Search for the cell housing the specified text and yield its [X, Y] center coordinate. 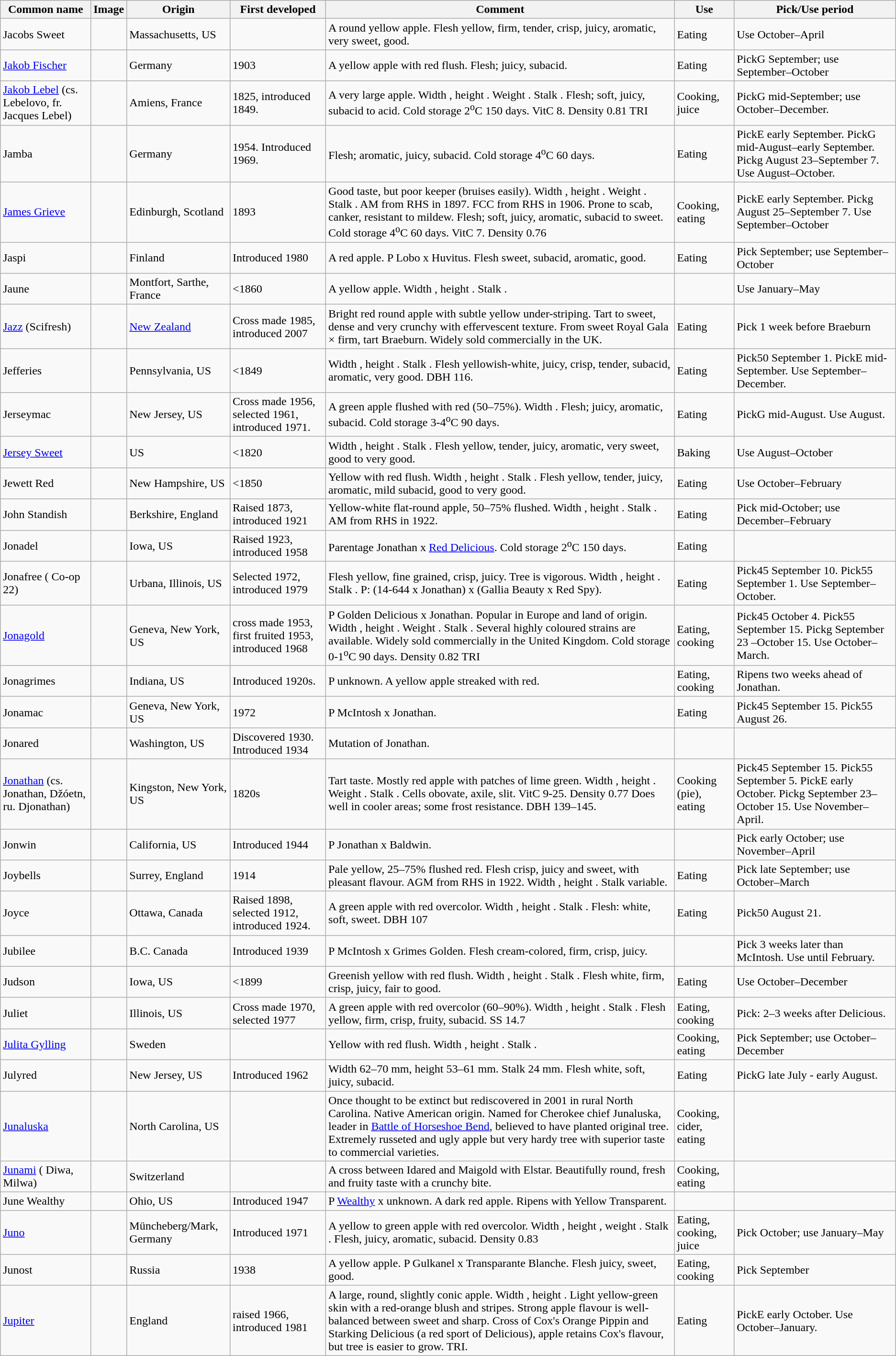
Baking [705, 452]
Cross made 1956, selected 1961, introduced 1971. [278, 415]
Jonagold [46, 635]
Cross made 1970, selected 1977 [278, 1013]
Russia [179, 1270]
Image [109, 10]
Massachusetts, US [179, 34]
Illinois, US [179, 1013]
<1860 [278, 289]
Jefferies [46, 371]
Pick early October; use November–April [815, 845]
Jupiter [46, 1321]
Pennsylvania, US [179, 371]
Discovered 1930. Introduced 1934 [278, 743]
Jonamac [46, 712]
1954. Introduced 1969. [278, 153]
Pick45 September 15. Pick55 August 26. [815, 712]
Jonagrimes [46, 681]
Pick September; use October–December [815, 1044]
Eating, cooking, juice [705, 1232]
<1899 [278, 982]
Introduced 1962 [278, 1075]
1972 [278, 712]
Juno [46, 1232]
Pick: 2–3 weeks after Delicious. [815, 1013]
PickE early September. Pickg August 25–September 7. Use September–October [815, 212]
A green apple flushed with red (50–75%). Width . Flesh; juicy, aromatic, subacid. Cold storage 3-4oC 90 days. [500, 415]
Jonathan (cs. Jonathan, Džóetn, ru. Djonathan) [46, 794]
Use [705, 10]
Judson [46, 982]
<1850 [278, 484]
1825, introduced 1849. [278, 103]
Joybells [46, 875]
1938 [278, 1270]
Jaune [46, 289]
Ripens two weeks ahead of Jonathan. [815, 681]
A red apple. P Lobo x Huvitus. Flesh sweet, subacid, aromatic, good. [500, 258]
Comment [500, 10]
US [179, 452]
Use October–February [815, 484]
Use August–October [815, 452]
1893 [278, 212]
Jonadel [46, 546]
Introduced 1944 [278, 845]
Raised 1923, introduced 1958 [278, 546]
A yellow apple. P Gulkanel x Transparante Blanche. Flesh juicy, sweet, good. [500, 1270]
Pick45 October 4. Pick55 September 15. Pickg September 23 –October 15. Use October–March. [815, 635]
<1849 [278, 371]
Introduced 1947 [278, 1201]
PickG September; use September–October [815, 65]
<1820 [278, 452]
Raised 1898, selected 1912, introduced 1924. [278, 913]
Amiens, France [179, 103]
Pick45 September 10. Pick55 September 1. Use September–October. [815, 583]
Surrey, England [179, 875]
Cooking, juice [705, 103]
New Zealand [179, 327]
Ottawa, Canada [179, 913]
Width 62–70 mm, height 53–61 mm. Stalk 24 mm. Flesh white, soft, juicy, subacid. [500, 1075]
cross made 1953, first fruited 1953, introduced 1968 [278, 635]
Berkshire, England [179, 514]
Introduced 1980 [278, 258]
Switzerland [179, 1177]
Jonafree ( Co-op 22) [46, 583]
Pick September [815, 1270]
PickG mid-August. Use August. [815, 415]
Pick September; use September–October [815, 258]
Cooking, cider, eating [705, 1126]
Introduced 1920s. [278, 681]
PickE early October. Use October–January. [815, 1321]
Julyred [46, 1075]
Selected 1972, introduced 1979 [278, 583]
John Standish [46, 514]
A round yellow apple. Flesh yellow, firm, tender, crisp, juicy, aromatic, very sweet, good. [500, 34]
P McIntosh x Jonathan. [500, 712]
1903 [278, 65]
A very large apple. Width , height . Weight . Stalk . Flesh; soft, juicy, subacid to acid. Cold storage 2oC 150 days. VitC 8. Density 0.81 TRI [500, 103]
Pick45 September 15. Pick55 September 5. PickE early October. Pickg September 23–October 15. Use November–April. [815, 794]
England [179, 1321]
Jakob Fischer [46, 65]
Urbana, Illinois, US [179, 583]
Pale yellow, 25–75% flushed red. Flesh crisp, juicy and sweet, with pleasant flavour. AGM from RHS in 1922. Width , height . Stalk variable. [500, 875]
Juliet [46, 1013]
Parentage Jonathan x Red Delicious. Cold storage 2oC 150 days. [500, 546]
A yellow apple with red flush. Flesh; juicy, subacid. [500, 65]
First developed [278, 10]
Use October–December [815, 982]
1820s [278, 794]
Jewett Red [46, 484]
Pick October; use January–May [815, 1232]
Pick 3 weeks later than McIntosh. Use until February. [815, 951]
Use October–April [815, 34]
Montfort, Sarthe, France [179, 289]
Flesh yellow, fine grained, crisp, juicy. Tree is vigorous. Width , height . Stalk . P: (14-644 x Jonathan) x (Gallia Beauty x Red Spy). [500, 583]
Jamba [46, 153]
1914 [278, 875]
PickG mid-September; use October–December. [815, 103]
raised 1966, introduced 1981 [278, 1321]
Flesh; aromatic, juicy, subacid. Cold storage 4oC 60 days. [500, 153]
Pick50 September 1. PickE mid-September. Use September–December. [815, 371]
P Jonathan x Baldwin. [500, 845]
North Carolina, US [179, 1126]
June Wealthy [46, 1201]
Jaspi [46, 258]
Pick/Use period [815, 10]
A green apple with red overcolor. Width , height . Stalk . Flesh: white, soft, sweet. DBH 107 [500, 913]
Width , height . Stalk . Flesh yellowish-white, juicy, crisp, tender, subacid, aromatic, very good. DBH 116. [500, 371]
Washington, US [179, 743]
Yellow with red flush. Width , height . Stalk . [500, 1044]
Yellow with red flush. Width , height . Stalk . Flesh yellow, tender, juicy, aromatic, mild subacid, good to very good. [500, 484]
Edinburgh, Scotland [179, 212]
California, US [179, 845]
Greenish yellow with red flush. Width , height . Stalk . Flesh white, firm, crisp, juicy, fair to good. [500, 982]
Pick mid-October; use December–February [815, 514]
New Hampshire, US [179, 484]
Ohio, US [179, 1201]
Raised 1873, introduced 1921 [278, 514]
Jersey Sweet [46, 452]
Mutation of Jonathan. [500, 743]
Jacobs Sweet [46, 34]
Common name [46, 10]
Jonwin [46, 845]
Finland [179, 258]
Müncheberg/Mark, Germany [179, 1232]
Yellow-white flat-round apple, 50–75% flushed. Width , height . Stalk . AM from RHS in 1922. [500, 514]
Jubilee [46, 951]
Julita Gylling [46, 1044]
P McIntosh x Grimes Golden. Flesh cream-colored, firm, crisp, juicy. [500, 951]
A cross between Idared and Maigold with Elstar. Beautifully round, fresh and fruity taste with a crunchy bite. [500, 1177]
Joyce [46, 913]
Introduced 1971 [278, 1232]
Jazz (Scifresh) [46, 327]
Use January–May [815, 289]
A green apple with red overcolor (60–90%). Width , height . Stalk . Flesh yellow, firm, crisp, fruity, subacid. SS 14.7 [500, 1013]
PickE early September. PickG mid-August–early September. Pickg August 23–September 7. Use August–October. [815, 153]
PickG late July - early August. [815, 1075]
A yellow to green apple with red overcolor. Width , height , weight . Stalk . Flesh, juicy, aromatic, subacid. Density 0.83 [500, 1232]
Jonared [46, 743]
Kingston, New York, US [179, 794]
Junost [46, 1270]
Junaluska [46, 1126]
Jerseymac [46, 415]
P unknown. A yellow apple streaked with red. [500, 681]
James Grieve [46, 212]
Pick late September; use October–March [815, 875]
Junami ( Diwa, Milwa) [46, 1177]
Width , height . Stalk . Flesh yellow, tender, juicy, aromatic, very sweet, good to very good. [500, 452]
Pick50 August 21. [815, 913]
P Wealthy x unknown. A dark red apple. Ripens with Yellow Transparent. [500, 1201]
Cooking (pie), eating [705, 794]
Introduced 1939 [278, 951]
B.C. Canada [179, 951]
Jakob Lebel (cs. Lebelovo, fr. Jacques Lebel) [46, 103]
Sweden [179, 1044]
A yellow apple. Width , height . Stalk . [500, 289]
Cross made 1985, introduced 2007 [278, 327]
Indiana, US [179, 681]
Pick 1 week before Braeburn [815, 327]
Origin [179, 10]
